Search for the cell housing the specified text and yield its (x, y) center coordinate. 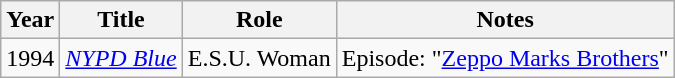
Role (259, 20)
Episode: "Zeppo Marks Brothers" (505, 58)
E.S.U. Woman (259, 58)
Title (121, 20)
NYPD Blue (121, 58)
Notes (505, 20)
Year (30, 20)
1994 (30, 58)
